Determine the [x, y] coordinate at the center of the cell enclosing the given text.  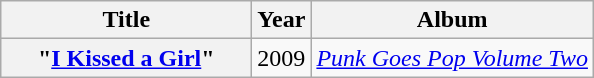
Punk Goes Pop Volume Two [452, 58]
Year [282, 20]
Title [126, 20]
Album [452, 20]
"I Kissed a Girl" [126, 58]
2009 [282, 58]
